For the text-containing cell, return its midpoint in (X, Y) coordinate format. 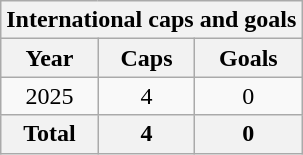
Caps (146, 58)
Total (50, 134)
International caps and goals (152, 20)
2025 (50, 96)
Year (50, 58)
Goals (248, 58)
